Return the [X, Y] coordinate for the center point of the cell that contains the specified text.  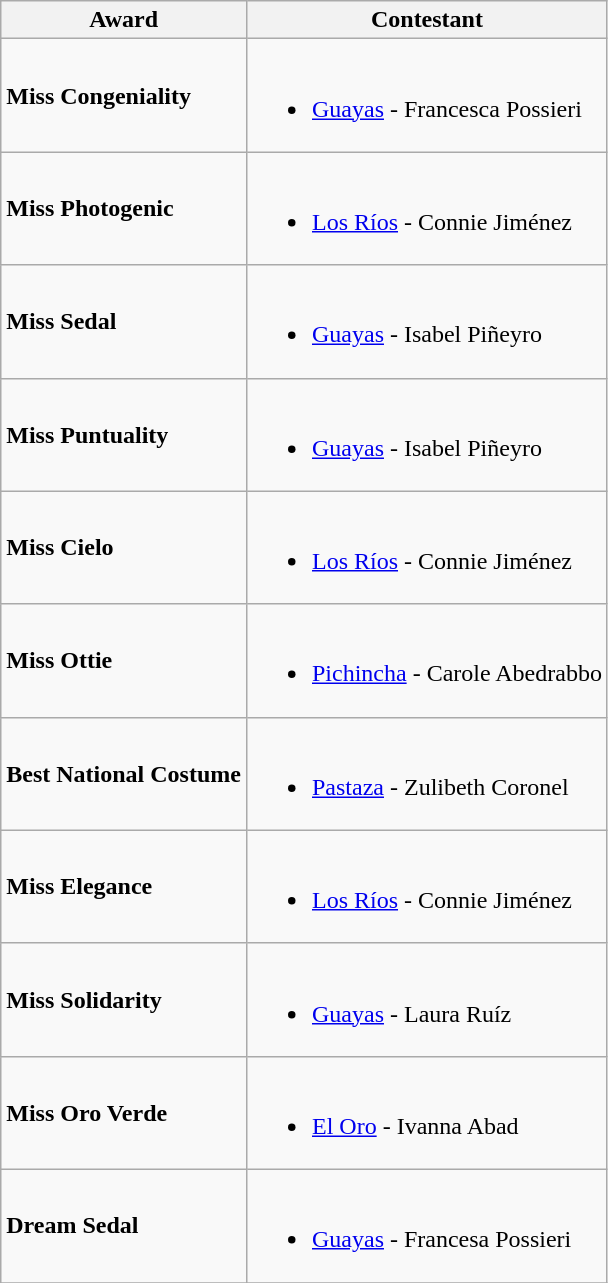
Award [124, 20]
Contestant [426, 20]
Miss Puntuality [124, 434]
Miss Cielo [124, 548]
Miss Elegance [124, 886]
Guayas - Laura Ruíz [426, 1000]
Best National Costume [124, 774]
Guayas - Francesa Possieri [426, 1226]
Dream Sedal [124, 1226]
Miss Oro Verde [124, 1112]
Pastaza - Zulibeth Coronel [426, 774]
Miss Congeniality [124, 96]
Pichincha - Carole Abedrabbo [426, 660]
Miss Solidarity [124, 1000]
El Oro - Ivanna Abad [426, 1112]
Guayas - Francesca Possieri [426, 96]
Miss Sedal [124, 322]
Miss Photogenic [124, 208]
Miss Ottie [124, 660]
